Extract the (x, y) coordinate from the center of the cell holding the provided text.  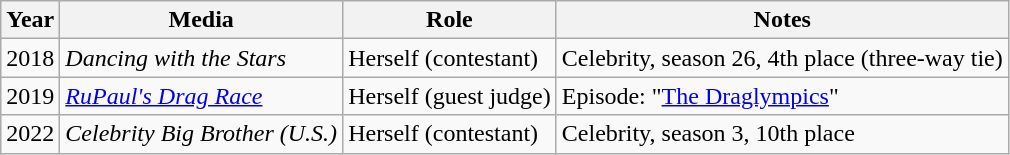
2018 (30, 58)
Celebrity, season 3, 10th place (782, 134)
Year (30, 20)
Celebrity Big Brother (U.S.) (202, 134)
2022 (30, 134)
Episode: "The Draglympics" (782, 96)
RuPaul's Drag Race (202, 96)
Media (202, 20)
Dancing with the Stars (202, 58)
2019 (30, 96)
Celebrity, season 26, 4th place (three-way tie) (782, 58)
Role (450, 20)
Notes (782, 20)
Herself (guest judge) (450, 96)
